Extract the [x, y] coordinate from the center of the cell holding the provided text.  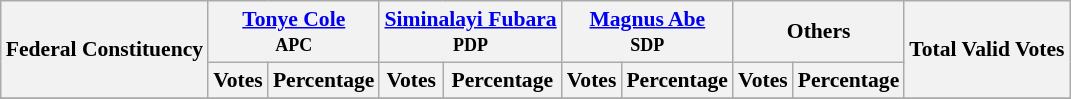
Total Valid Votes [986, 50]
Federal Constituency [104, 50]
Others [818, 32]
Siminalayi FubaraPDP [470, 32]
Magnus AbeSDP [648, 32]
Tonye ColeAPC [294, 32]
